Search for the cell housing the specified text and yield its (X, Y) center coordinate. 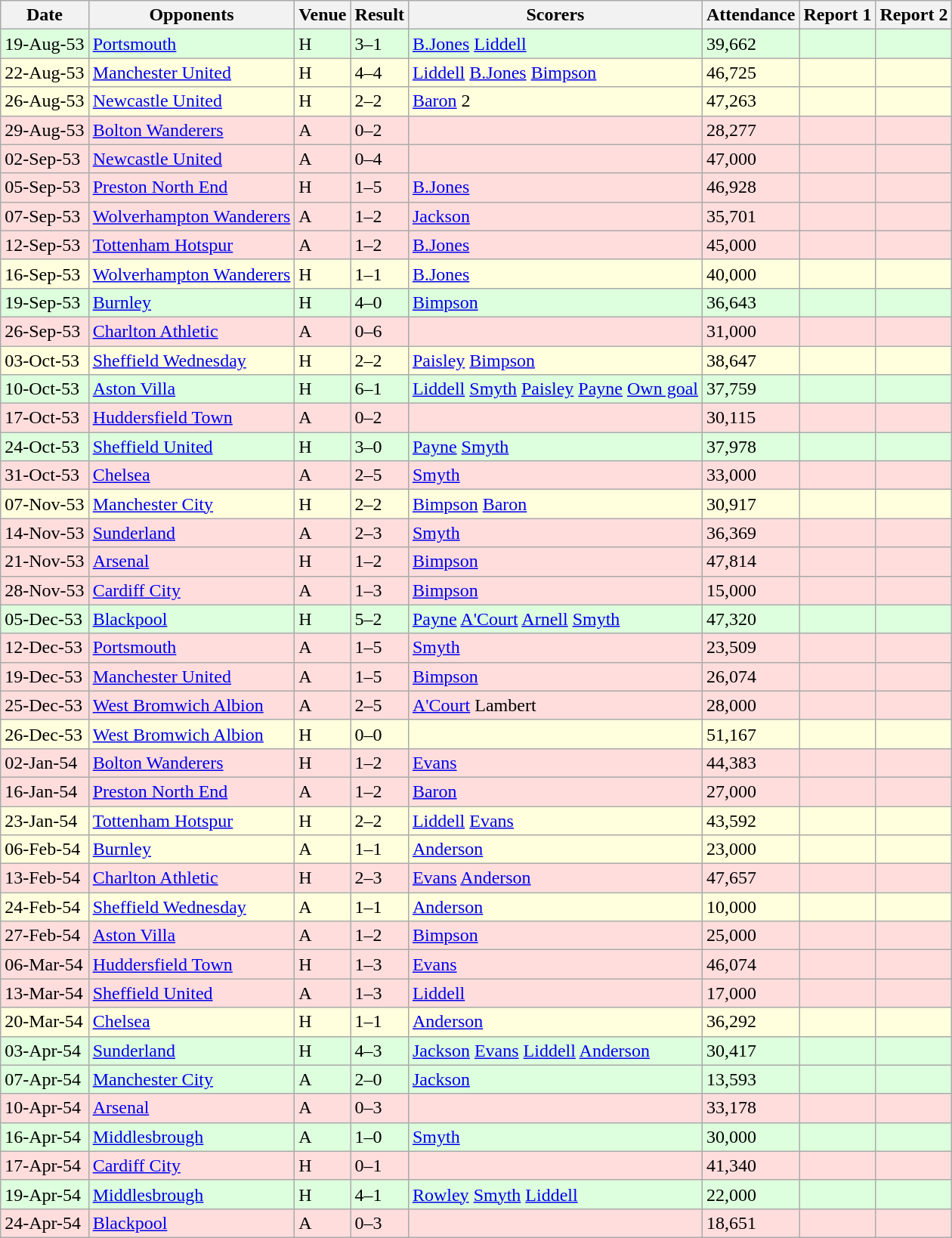
Bimpson Baron (555, 504)
24-Oct-53 (45, 447)
25-Dec-53 (45, 705)
0–6 (379, 331)
35,701 (750, 216)
17-Apr-54 (45, 1165)
05-Dec-53 (45, 619)
30,417 (750, 1051)
Opponents (192, 15)
46,074 (750, 964)
47,657 (750, 878)
17-Oct-53 (45, 418)
Rowley Smyth Liddell (555, 1194)
0–0 (379, 734)
06-Feb-54 (45, 850)
19-Apr-54 (45, 1194)
30,000 (750, 1137)
Baron (555, 791)
38,647 (750, 361)
Result (379, 15)
26,074 (750, 676)
46,725 (750, 73)
03-Apr-54 (45, 1051)
13,593 (750, 1079)
2–0 (379, 1079)
0–1 (379, 1165)
13-Feb-54 (45, 878)
Liddell B.Jones Bimpson (555, 73)
47,320 (750, 619)
23-Jan-54 (45, 820)
0–4 (379, 159)
26-Aug-53 (45, 101)
Payne A'Court Arnell Smyth (555, 619)
31-Oct-53 (45, 475)
45,000 (750, 245)
06-Mar-54 (45, 964)
22,000 (750, 1194)
27,000 (750, 791)
23,000 (750, 850)
3–1 (379, 44)
B.Jones Liddell (555, 44)
47,814 (750, 562)
19-Dec-53 (45, 676)
19-Sep-53 (45, 302)
28-Nov-53 (45, 590)
16-Apr-54 (45, 1137)
Attendance (750, 15)
27-Feb-54 (45, 936)
13-Mar-54 (45, 993)
Jackson Evans Liddell Anderson (555, 1051)
Venue (323, 15)
4–1 (379, 1194)
12-Dec-53 (45, 648)
29-Aug-53 (45, 130)
4–4 (379, 73)
36,369 (750, 533)
Paisley Bimpson (555, 361)
5–2 (379, 619)
07-Apr-54 (45, 1079)
16-Jan-54 (45, 791)
25,000 (750, 936)
Report 1 (837, 15)
46,928 (750, 187)
20-Mar-54 (45, 1022)
30,115 (750, 418)
37,978 (750, 447)
28,000 (750, 705)
19-Aug-53 (45, 44)
Liddell Smyth Paisley Payne Own goal (555, 389)
36,292 (750, 1022)
6–1 (379, 389)
Report 2 (914, 15)
44,383 (750, 763)
26-Sep-53 (45, 331)
47,263 (750, 101)
47,000 (750, 159)
4–3 (379, 1051)
1–0 (379, 1137)
23,509 (750, 648)
07-Nov-53 (45, 504)
33,178 (750, 1108)
41,340 (750, 1165)
10-Apr-54 (45, 1108)
36,643 (750, 302)
03-Oct-53 (45, 361)
4–0 (379, 302)
Date (45, 15)
10-Oct-53 (45, 389)
26-Dec-53 (45, 734)
12-Sep-53 (45, 245)
02-Jan-54 (45, 763)
05-Sep-53 (45, 187)
31,000 (750, 331)
51,167 (750, 734)
40,000 (750, 274)
24-Apr-54 (45, 1223)
Liddell Evans (555, 820)
07-Sep-53 (45, 216)
22-Aug-53 (45, 73)
A'Court Lambert (555, 705)
Payne Smyth (555, 447)
21-Nov-53 (45, 562)
15,000 (750, 590)
33,000 (750, 475)
17,000 (750, 993)
39,662 (750, 44)
Evans Anderson (555, 878)
37,759 (750, 389)
43,592 (750, 820)
16-Sep-53 (45, 274)
28,277 (750, 130)
18,651 (750, 1223)
Baron 2 (555, 101)
10,000 (750, 907)
24-Feb-54 (45, 907)
Liddell (555, 993)
3–0 (379, 447)
Scorers (555, 15)
14-Nov-53 (45, 533)
30,917 (750, 504)
02-Sep-53 (45, 159)
